Capture the cell that displays the provided text and extract its (X, Y) central coordinate. 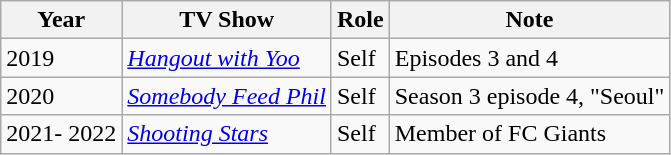
Season 3 episode 4, "Seoul" (530, 96)
Note (530, 20)
Year (62, 20)
Episodes 3 and 4 (530, 58)
Member of FC Giants (530, 134)
Somebody Feed Phil (227, 96)
Hangout with Yoo (227, 58)
TV Show (227, 20)
2021- 2022 (62, 134)
2019 (62, 58)
Shooting Stars (227, 134)
2020 (62, 96)
Role (360, 20)
